Scan for the cell matching the given text and deliver its (X, Y) coordinate at center. 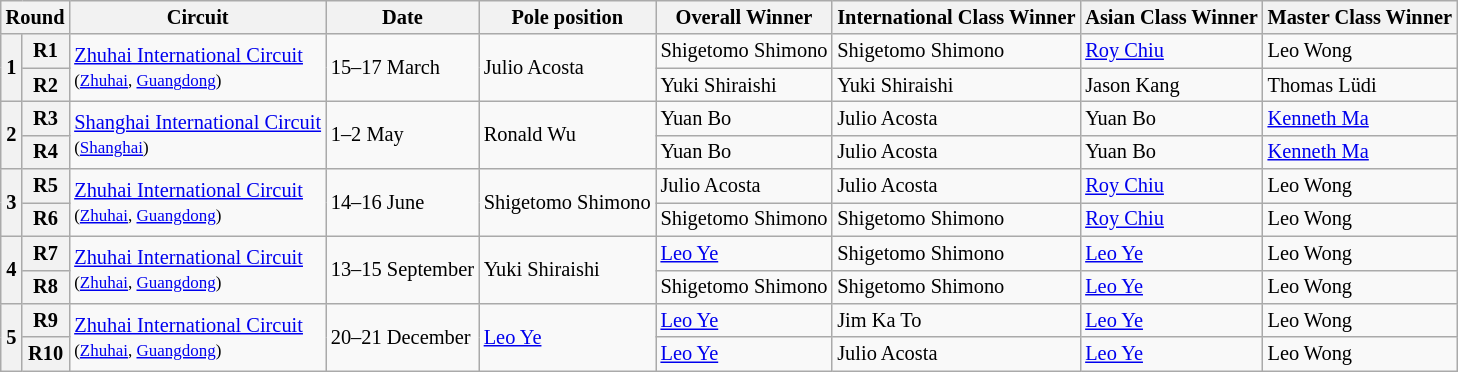
Circuit (198, 17)
5 (12, 336)
R5 (46, 186)
R4 (46, 152)
13–15 September (402, 270)
14–16 June (402, 202)
1–2 May (402, 134)
International Class Winner (956, 17)
R3 (46, 118)
R2 (46, 85)
15–17 March (402, 68)
4 (12, 270)
Round (36, 17)
R8 (46, 287)
20–21 December (402, 336)
R9 (46, 320)
Jim Ka To (956, 320)
2 (12, 134)
R1 (46, 51)
Asian Class Winner (1171, 17)
Date (402, 17)
Thomas Lüdi (1360, 85)
3 (12, 202)
Ronald Wu (568, 134)
R10 (46, 354)
Jason Kang (1171, 85)
Shanghai International Circuit(Shanghai) (198, 134)
Pole position (568, 17)
Master Class Winner (1360, 17)
R6 (46, 219)
Overall Winner (744, 17)
1 (12, 68)
R7 (46, 253)
